Extract the [x, y] coordinate from the center of the cell holding the provided text.  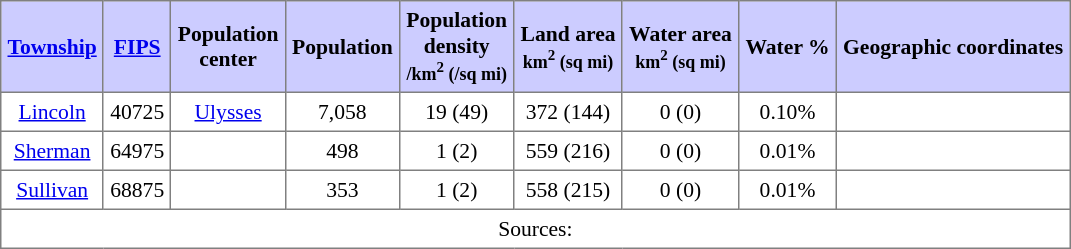
372 (144) [568, 112]
353 [342, 190]
Lincoln [52, 112]
Land areakm2 (sq mi) [568, 47]
558 (215) [568, 190]
FIPS [136, 47]
Sherman [52, 150]
68875 [136, 190]
498 [342, 150]
Township [52, 47]
7,058 [342, 112]
Ulysses [228, 112]
0.10% [788, 112]
Geographic coordinates [953, 47]
Sullivan [52, 190]
Water areakm2 (sq mi) [680, 47]
Populationdensity/km2 (/sq mi) [457, 47]
Sources: [536, 228]
559 (216) [568, 150]
Populationcenter [228, 47]
Water % [788, 47]
40725 [136, 112]
19 (49) [457, 112]
64975 [136, 150]
Population [342, 47]
